Return the (X, Y) coordinate for the center point of the cell that contains the specified text.  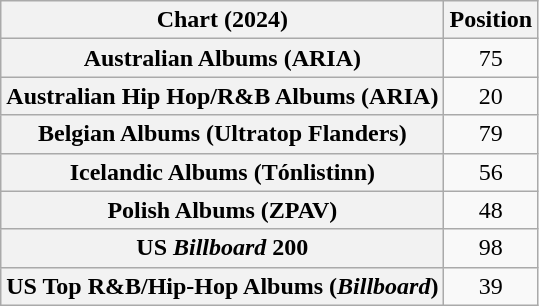
Belgian Albums (Ultratop Flanders) (222, 134)
US Billboard 200 (222, 248)
Polish Albums (ZPAV) (222, 210)
56 (491, 172)
48 (491, 210)
Australian Albums (ARIA) (222, 58)
98 (491, 248)
Australian Hip Hop/R&B Albums (ARIA) (222, 96)
79 (491, 134)
39 (491, 286)
75 (491, 58)
US Top R&B/Hip-Hop Albums (Billboard) (222, 286)
Icelandic Albums (Tónlistinn) (222, 172)
Position (491, 20)
20 (491, 96)
Chart (2024) (222, 20)
